Scan for the cell matching the given text and deliver its [X, Y] coordinate at center. 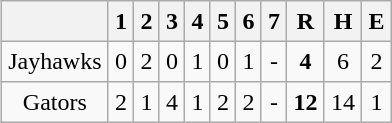
R [306, 21]
7 [274, 21]
3 [172, 21]
Jayhawks [54, 61]
12 [306, 102]
14 [343, 102]
H [343, 21]
5 [223, 21]
E [377, 21]
Gators [54, 102]
